Return the [x, y] coordinate for the center point of the cell that contains the specified text.  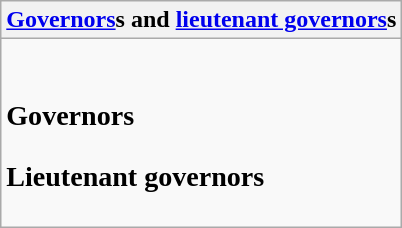
Governorss and lieutenant governorss [202, 20]
GovernorsLieutenant governors [202, 133]
